From the cell containing the given text, extract its center point as [X, Y] coordinate. 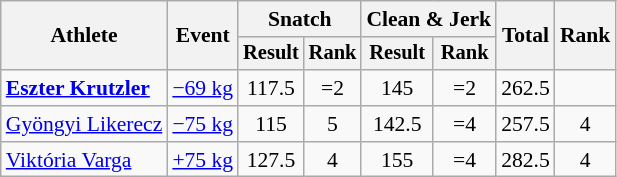
117.5 [271, 88]
142.5 [397, 124]
−75 kg [202, 124]
257.5 [526, 124]
Event [202, 36]
Athlete [84, 36]
=4 [464, 124]
5 [333, 124]
Snatch [300, 19]
Gyöngyi Likerecz [84, 124]
115 [271, 124]
262.5 [526, 88]
Eszter Krutzler [84, 88]
−69 kg [202, 88]
4 [586, 124]
Clean & Jerk [428, 19]
145 [397, 88]
Total [526, 36]
